Return the [X, Y] coordinate for the center point of the cell that contains the specified text.  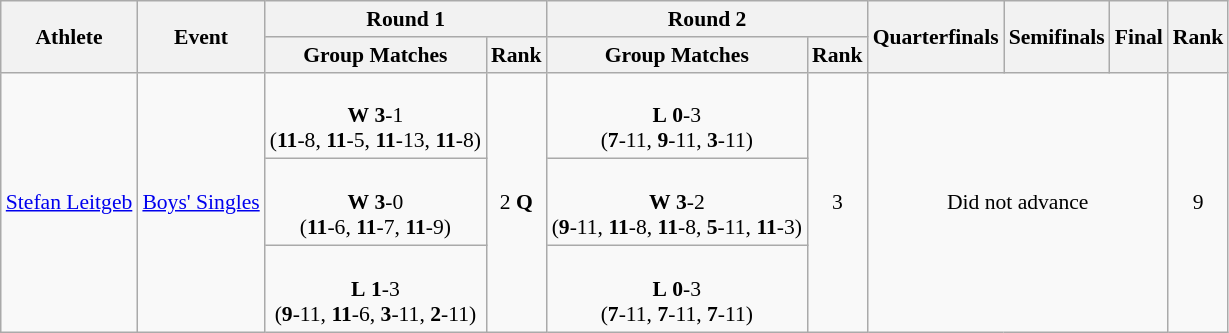
Round 2 [708, 19]
W 3-2 (9-11, 11-8, 11-8, 5-11, 11-3) [677, 202]
W 3-0 (11-6, 11-7, 11-9) [376, 202]
Round 1 [406, 19]
Semifinals [1057, 36]
Event [200, 36]
Boys' Singles [200, 202]
L 0-3 (7-11, 9-11, 3-11) [677, 116]
Athlete [70, 36]
L 0-3 (7-11, 7-11, 7-11) [677, 290]
9 [1198, 202]
2 Q [516, 202]
W 3-1 (11-8, 11-5, 11-13, 11-8) [376, 116]
Quarterfinals [936, 36]
Stefan Leitgeb [70, 202]
3 [838, 202]
Final [1139, 36]
Did not advance [1018, 202]
L 1-3 (9-11, 11-6, 3-11, 2-11) [376, 290]
